Output the [X, Y] coordinate of the center of the cell containing the given text.  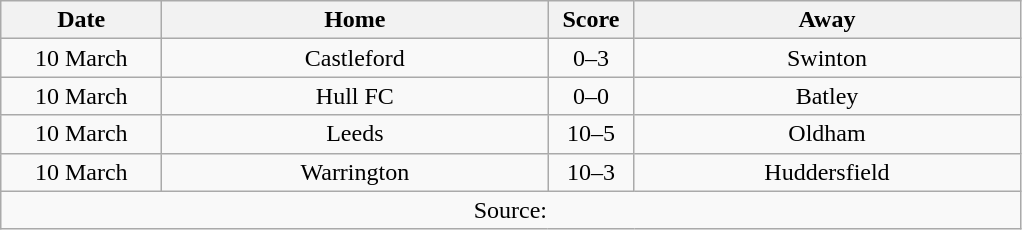
Home [355, 20]
10–5 [591, 134]
10–3 [591, 172]
Huddersfield [827, 172]
Castleford [355, 58]
Hull FC [355, 96]
Batley [827, 96]
Leeds [355, 134]
Source: [510, 210]
Score [591, 20]
0–3 [591, 58]
Warrington [355, 172]
Oldham [827, 134]
0–0 [591, 96]
Date [82, 20]
Swinton [827, 58]
Away [827, 20]
